Search for the cell housing the specified text and yield its [X, Y] center coordinate. 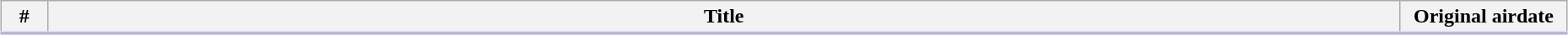
Original airdate [1484, 17]
# [24, 17]
Title [724, 17]
